Provide the (x, y) coordinate of the cell's center where the given text is located.  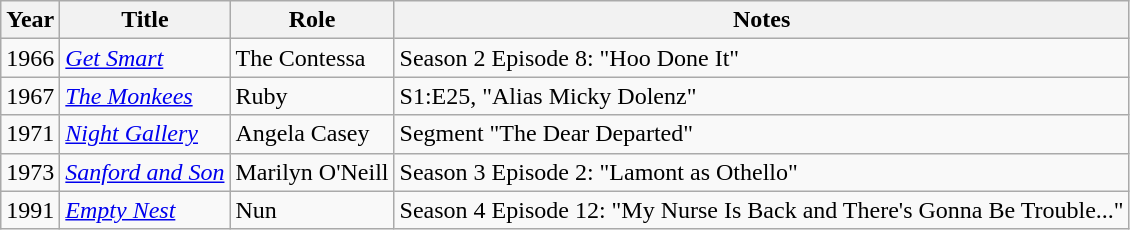
Angela Casey (312, 134)
1973 (30, 172)
Night Gallery (145, 134)
Notes (762, 20)
Season 3 Episode 2: "Lamont as Othello" (762, 172)
Ruby (312, 96)
1966 (30, 58)
S1:E25, "Alias Micky Dolenz" (762, 96)
Marilyn O'Neill (312, 172)
Season 2 Episode 8: "Hoo Done It" (762, 58)
Sanford and Son (145, 172)
Get Smart (145, 58)
Title (145, 20)
Season 4 Episode 12: "My Nurse Is Back and There's Gonna Be Trouble..." (762, 210)
1971 (30, 134)
Nun (312, 210)
1991 (30, 210)
Year (30, 20)
The Contessa (312, 58)
Empty Nest (145, 210)
The Monkees (145, 96)
Segment "The Dear Departed" (762, 134)
Role (312, 20)
1967 (30, 96)
